Determine the [x, y] coordinate at the center of the cell enclosing the given text.  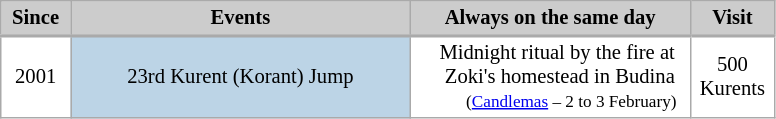
Visit [732, 17]
2001 [36, 76]
Always on the same day [550, 17]
Since [36, 17]
23rd Kurent (Korant) Jump [240, 76]
500Kurents [732, 76]
Events [240, 17]
Midnight ritual by the fire at Zoki's homestead in Budina (Candlemas – 2 to 3 February) [550, 76]
